Extract the [x, y] coordinate from the center of the cell holding the provided text.  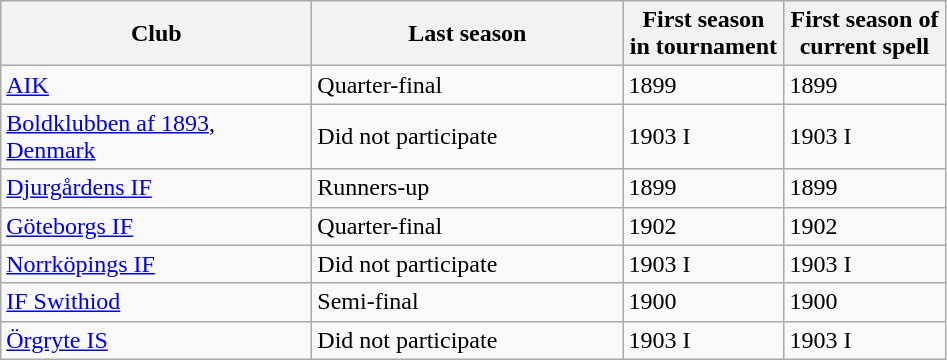
First seasonin tournament [704, 34]
Last season [468, 34]
Boldklubben af 1893, Denmark [156, 136]
Norrköpings IF [156, 264]
Djurgårdens IF [156, 188]
Club [156, 34]
Göteborgs IF [156, 226]
Örgryte IS [156, 340]
Runners-up [468, 188]
AIK [156, 85]
IF Swithiod [156, 302]
First season ofcurrent spell [864, 34]
Semi-final [468, 302]
